Provide the [X, Y] coordinate of the cell's center where the given text is located.  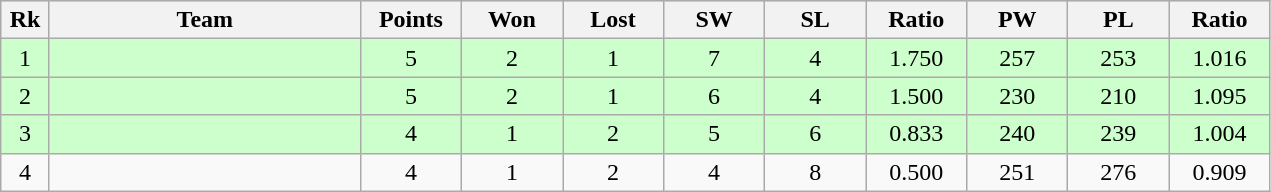
1.004 [1220, 134]
0.500 [916, 172]
Rk [26, 20]
Lost [612, 20]
PW [1018, 20]
257 [1018, 58]
Points [410, 20]
276 [1118, 172]
Won [512, 20]
1.016 [1220, 58]
253 [1118, 58]
1.095 [1220, 96]
SL [816, 20]
239 [1118, 134]
7 [714, 58]
1.750 [916, 58]
8 [816, 172]
251 [1018, 172]
0.909 [1220, 172]
3 [26, 134]
Team [204, 20]
0.833 [916, 134]
PL [1118, 20]
SW [714, 20]
240 [1018, 134]
1.500 [916, 96]
230 [1018, 96]
210 [1118, 96]
